Provide the [X, Y] coordinate of the cell's center where the given text is located.  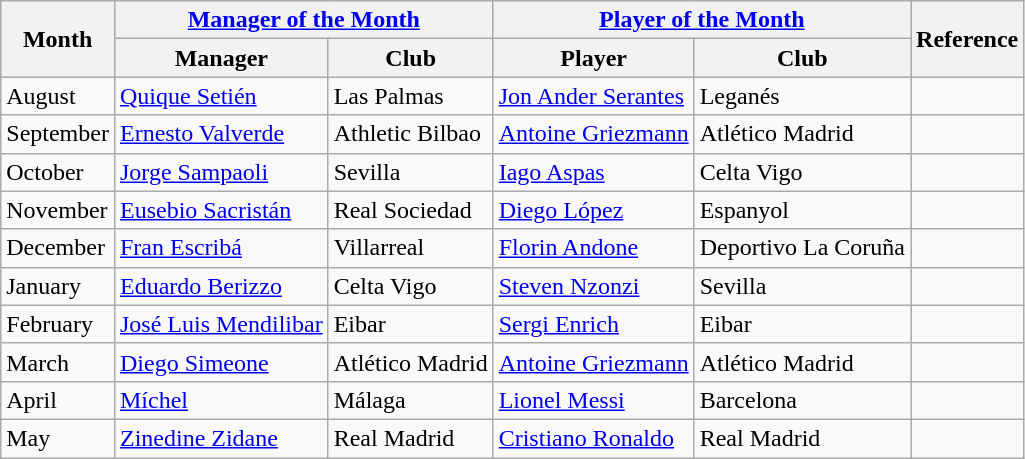
Deportivo La Coruña [802, 248]
September [58, 134]
Steven Nzonzi [594, 286]
Florin Andone [594, 248]
Jon Ander Serantes [594, 96]
Jorge Sampaoli [221, 172]
Athletic Bilbao [410, 134]
Eusebio Sacristán [221, 210]
Espanyol [802, 210]
Manager of the Month [304, 20]
February [58, 324]
Diego Simeone [221, 362]
Sergi Enrich [594, 324]
Manager [221, 58]
Villarreal [410, 248]
José Luis Mendilibar [221, 324]
Diego López [594, 210]
May [58, 438]
Zinedine Zidane [221, 438]
December [58, 248]
Míchel [221, 400]
Lionel Messi [594, 400]
August [58, 96]
Real Sociedad [410, 210]
March [58, 362]
April [58, 400]
Fran Escribá [221, 248]
Las Palmas [410, 96]
Eduardo Berizzo [221, 286]
Iago Aspas [594, 172]
Player [594, 58]
October [58, 172]
January [58, 286]
Ernesto Valverde [221, 134]
Quique Setién [221, 96]
Month [58, 39]
November [58, 210]
Cristiano Ronaldo [594, 438]
Reference [968, 39]
Málaga [410, 400]
Barcelona [802, 400]
Leganés [802, 96]
Player of the Month [702, 20]
